For the text-containing cell, return its midpoint in (X, Y) coordinate format. 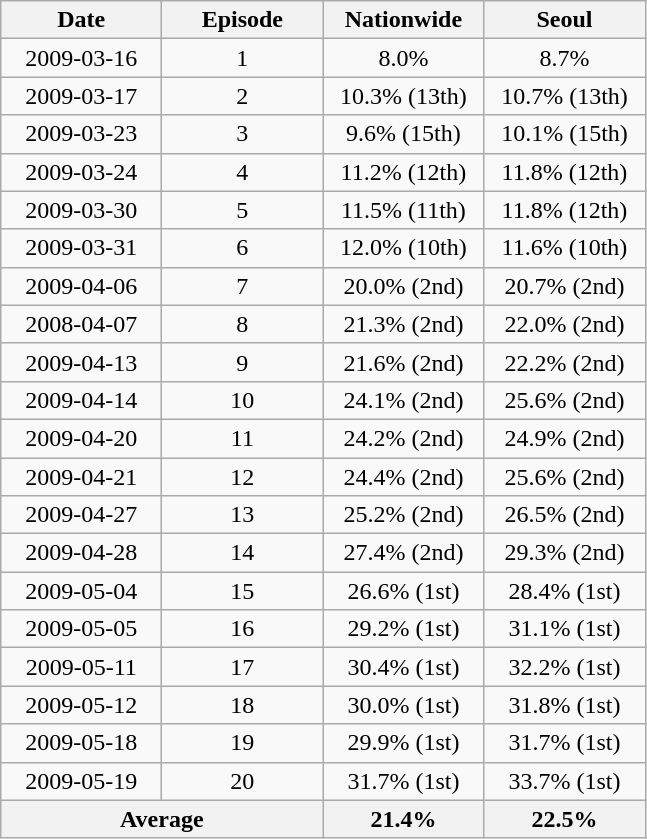
2009-05-18 (82, 743)
9 (242, 362)
2009-05-05 (82, 629)
2009-03-23 (82, 134)
Seoul (564, 20)
8.7% (564, 58)
13 (242, 515)
32.2% (1st) (564, 667)
11.2% (12th) (404, 172)
12 (242, 477)
18 (242, 705)
2009-04-20 (82, 438)
21.6% (2nd) (404, 362)
2 (242, 96)
10.1% (15th) (564, 134)
15 (242, 591)
Average (162, 819)
22.2% (2nd) (564, 362)
12.0% (10th) (404, 248)
14 (242, 553)
2009-04-06 (82, 286)
31.8% (1st) (564, 705)
10.7% (13th) (564, 96)
24.2% (2nd) (404, 438)
27.4% (2nd) (404, 553)
Nationwide (404, 20)
2009-03-24 (82, 172)
26.6% (1st) (404, 591)
3 (242, 134)
30.4% (1st) (404, 667)
22.5% (564, 819)
11 (242, 438)
2009-04-13 (82, 362)
2009-03-16 (82, 58)
29.2% (1st) (404, 629)
21.4% (404, 819)
16 (242, 629)
11.6% (10th) (564, 248)
24.4% (2nd) (404, 477)
20.0% (2nd) (404, 286)
1 (242, 58)
2009-05-12 (82, 705)
2009-03-17 (82, 96)
19 (242, 743)
2009-05-11 (82, 667)
2009-04-28 (82, 553)
24.9% (2nd) (564, 438)
25.2% (2nd) (404, 515)
28.4% (1st) (564, 591)
10 (242, 400)
31.1% (1st) (564, 629)
2009-05-19 (82, 781)
24.1% (2nd) (404, 400)
2008-04-07 (82, 324)
29.3% (2nd) (564, 553)
2009-03-31 (82, 248)
21.3% (2nd) (404, 324)
6 (242, 248)
9.6% (15th) (404, 134)
2009-03-30 (82, 210)
8.0% (404, 58)
Episode (242, 20)
20 (242, 781)
17 (242, 667)
8 (242, 324)
2009-05-04 (82, 591)
11.5% (11th) (404, 210)
2009-04-14 (82, 400)
26.5% (2nd) (564, 515)
22.0% (2nd) (564, 324)
5 (242, 210)
4 (242, 172)
2009-04-27 (82, 515)
20.7% (2nd) (564, 286)
7 (242, 286)
10.3% (13th) (404, 96)
29.9% (1st) (404, 743)
30.0% (1st) (404, 705)
33.7% (1st) (564, 781)
Date (82, 20)
2009-04-21 (82, 477)
